Identify which cell holds the provided text, then report its [x, y] central coordinate. 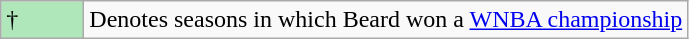
† [42, 20]
Denotes seasons in which Beard won a WNBA championship [386, 20]
